Locate the cell with the specified text and output its (x, y) center coordinate. 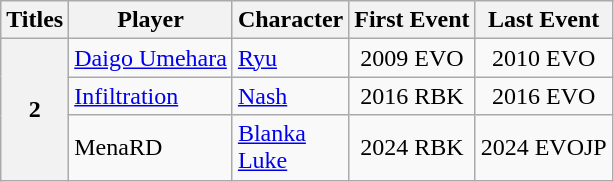
Ryu (290, 58)
2 (35, 110)
Titles (35, 20)
MenaRD (151, 148)
Player (151, 20)
2016 EVO (544, 96)
2010 EVO (544, 58)
Character (290, 20)
2009 EVO (412, 58)
2016 RBK (412, 96)
First Event (412, 20)
Last Event (544, 20)
Nash (290, 96)
Infiltration (151, 96)
2024 RBK (412, 148)
Daigo Umehara (151, 58)
BlankaLuke (290, 148)
2024 EVOJP (544, 148)
